Determine the (x, y) coordinate at the center of the cell enclosing the given text.  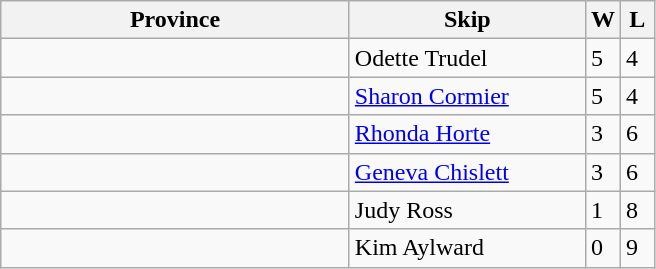
Province (176, 20)
L (637, 20)
0 (602, 248)
Geneva Chislett (467, 172)
8 (637, 210)
1 (602, 210)
Odette Trudel (467, 58)
Skip (467, 20)
9 (637, 248)
Kim Aylward (467, 248)
Sharon Cormier (467, 96)
W (602, 20)
Judy Ross (467, 210)
Rhonda Horte (467, 134)
